Return the [x, y] coordinate for the center point of the cell that contains the specified text.  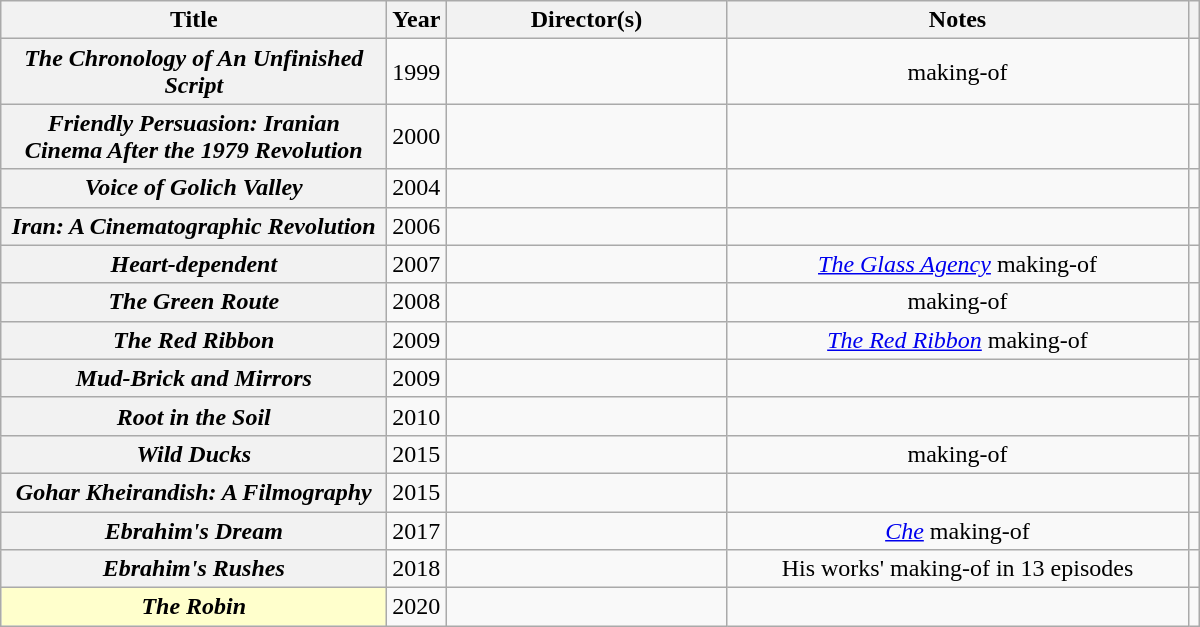
Voice of Golich Valley [194, 188]
2007 [416, 264]
Mud-Brick and Mirrors [194, 378]
Gohar Kheirandish: A Filmography [194, 492]
The Robin [194, 607]
2000 [416, 136]
Che making-of [958, 531]
2020 [416, 607]
Title [194, 20]
2010 [416, 416]
Wild Ducks [194, 454]
1999 [416, 72]
Iran: A Cinematographic Revolution [194, 226]
Friendly Persuasion: Iranian Cinema After the 1979 Revolution [194, 136]
Notes [958, 20]
The Red Ribbon making-of [958, 340]
Ebrahim's Rushes [194, 569]
Heart-dependent [194, 264]
The Chronology of An Unfinished Script [194, 72]
Ebrahim's Dream [194, 531]
2006 [416, 226]
The Glass Agency making-of [958, 264]
2018 [416, 569]
2008 [416, 302]
His works' making-of in 13 episodes [958, 569]
2017 [416, 531]
The Green Route [194, 302]
The Red Ribbon [194, 340]
Director(s) [586, 20]
Year [416, 20]
Root in the Soil [194, 416]
2004 [416, 188]
